Provide the (X, Y) coordinate of the cell's center where the given text is located.  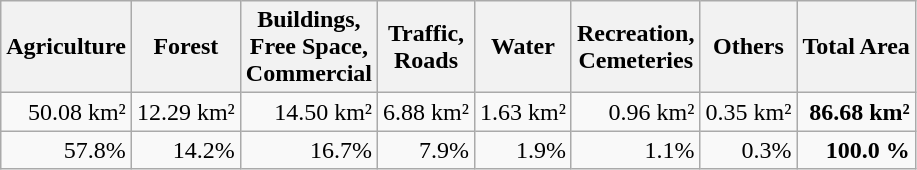
1.63 km² (522, 112)
Water (522, 47)
Others (748, 47)
Recreation,Cemeteries (636, 47)
57.8% (66, 150)
6.88 km² (426, 112)
Traffic,Roads (426, 47)
Total Area (856, 47)
7.9% (426, 150)
1.9% (522, 150)
14.50 km² (308, 112)
16.7% (308, 150)
86.68 km² (856, 112)
0.3% (748, 150)
Agriculture (66, 47)
0.35 km² (748, 112)
Forest (186, 47)
1.1% (636, 150)
100.0 % (856, 150)
Buildings,Free Space,Commercial (308, 47)
0.96 km² (636, 112)
12.29 km² (186, 112)
14.2% (186, 150)
50.08 km² (66, 112)
